Locate the cell with the specified text and output its [x, y] center coordinate. 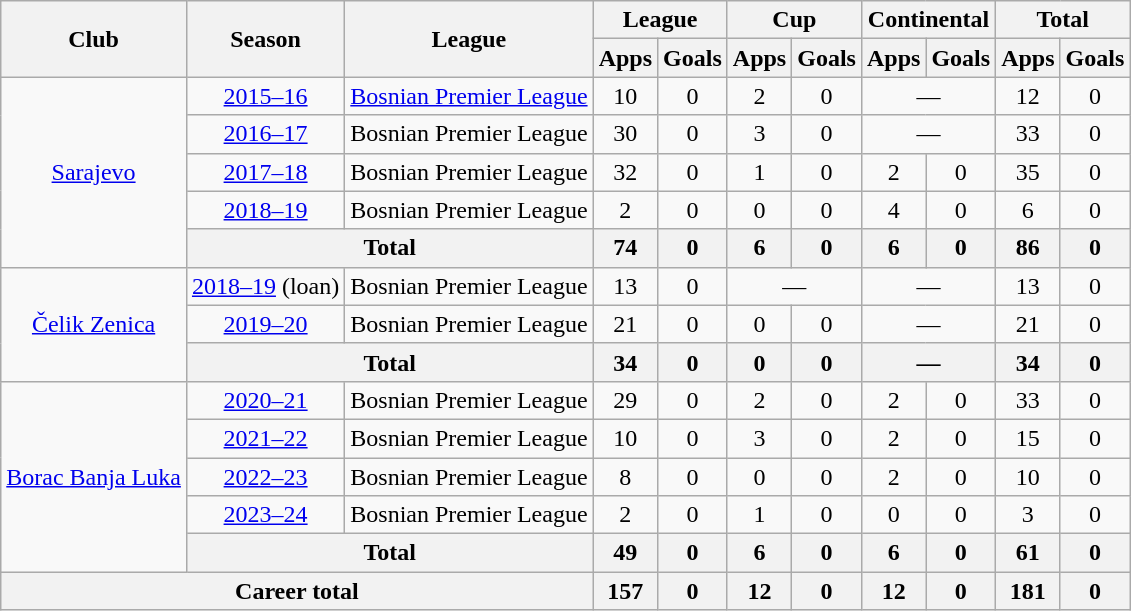
86 [1028, 248]
2022–23 [265, 477]
2019–20 [265, 324]
2017–18 [265, 172]
Continental [928, 20]
2015–16 [265, 96]
2018–19 (loan) [265, 286]
32 [625, 172]
Club [94, 39]
2016–17 [265, 134]
2018–19 [265, 210]
Čelik Zenica [94, 324]
30 [625, 134]
29 [625, 400]
2020–21 [265, 400]
8 [625, 477]
Cup [794, 20]
157 [625, 591]
61 [1028, 553]
Season [265, 39]
15 [1028, 438]
74 [625, 248]
2021–22 [265, 438]
49 [625, 553]
2023–24 [265, 515]
35 [1028, 172]
181 [1028, 591]
Borac Banja Luka [94, 476]
4 [893, 210]
Sarajevo [94, 172]
Career total [297, 591]
